Return [X, Y] of the center of cell containing provided text 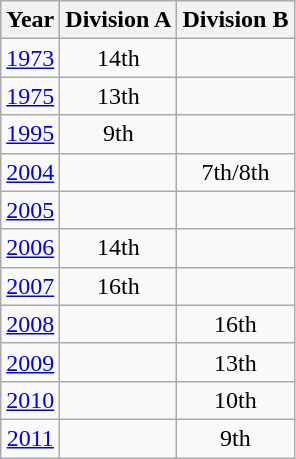
1973 [30, 58]
Division B [236, 20]
2011 [30, 438]
2008 [30, 324]
1975 [30, 96]
10th [236, 400]
Division A [118, 20]
Year [30, 20]
2006 [30, 248]
2007 [30, 286]
2005 [30, 210]
1995 [30, 134]
2010 [30, 400]
7th/8th [236, 172]
2004 [30, 172]
2009 [30, 362]
